Find where the given text appears and provide that cell's center as (x, y) coordinate. 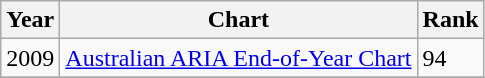
94 (450, 58)
Rank (450, 20)
Chart (238, 20)
Australian ARIA End-of-Year Chart (238, 58)
2009 (30, 58)
Year (30, 20)
